Determine the (X, Y) coordinate at the center of the cell enclosing the given text.  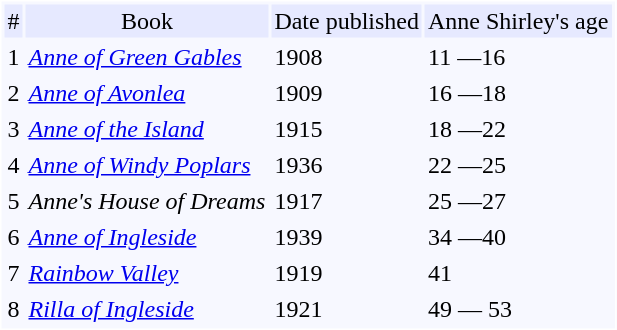
18 —22 (518, 128)
1919 (346, 272)
1921 (346, 308)
2 (13, 92)
16 —18 (518, 92)
22 —25 (518, 164)
1915 (346, 128)
Rainbow Valley (148, 272)
Anne of Green Gables (148, 56)
1936 (346, 164)
Anne of Windy Poplars (148, 164)
Book (148, 20)
1917 (346, 200)
25 —27 (518, 200)
Anne of Ingleside (148, 236)
3 (13, 128)
7 (13, 272)
8 (13, 308)
11 —16 (518, 56)
4 (13, 164)
# (13, 20)
49 — 53 (518, 308)
1 (13, 56)
34 —40 (518, 236)
Anne's House of Dreams (148, 200)
41 (518, 272)
Anne of the Island (148, 128)
Anne Shirley's age (518, 20)
1939 (346, 236)
Date published (346, 20)
1909 (346, 92)
Anne of Avonlea (148, 92)
1908 (346, 56)
6 (13, 236)
5 (13, 200)
Rilla of Ingleside (148, 308)
